Capture the cell that displays the provided text and extract its [x, y] central coordinate. 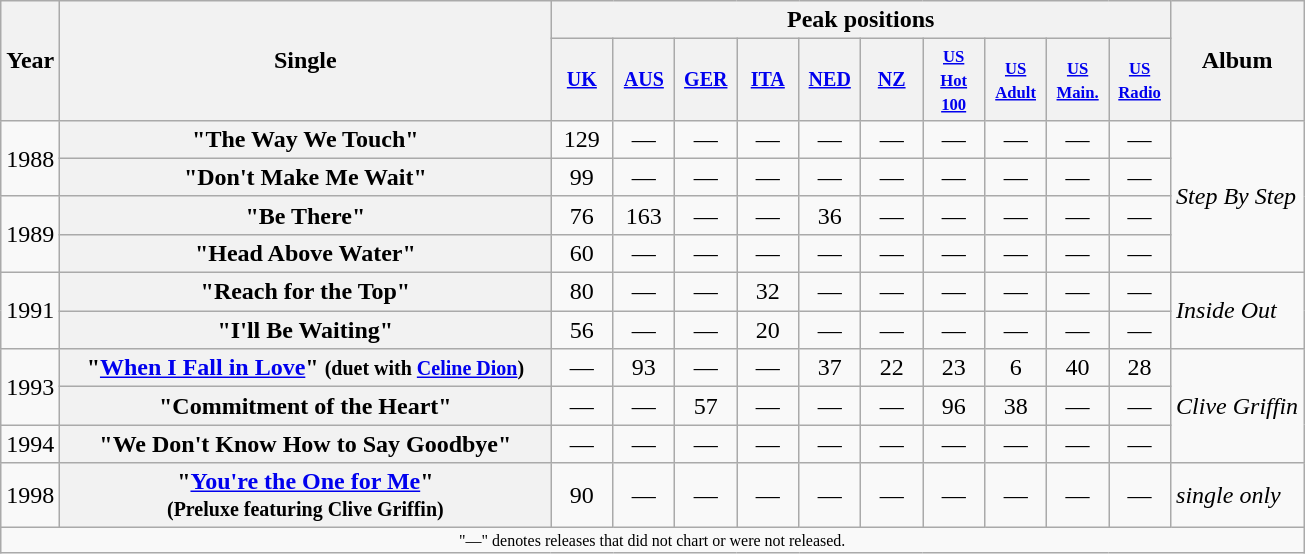
GER [706, 80]
Inside Out [1238, 311]
Album [1238, 61]
"Reach for the Top" [306, 292]
NED [830, 80]
USMain. [1078, 80]
76 [582, 215]
1993 [30, 387]
AUS [644, 80]
UK [582, 80]
"Be There" [306, 215]
57 [706, 406]
96 [954, 406]
USHot 100 [954, 80]
"The Way We Touch" [306, 139]
32 [768, 292]
"We Don't Know How to Say Goodbye" [306, 444]
56 [582, 330]
"Head Above Water" [306, 253]
90 [582, 496]
22 [892, 368]
Year [30, 61]
"When I Fall in Love" (duet with Celine Dion) [306, 368]
Peak positions [861, 20]
"I'll Be Waiting" [306, 330]
Single [306, 61]
20 [768, 330]
Step By Step [1238, 196]
28 [1140, 368]
ITA [768, 80]
Clive Griffin [1238, 406]
163 [644, 215]
"You're the One for Me" (Preluxe featuring Clive Griffin) [306, 496]
36 [830, 215]
1989 [30, 234]
99 [582, 177]
38 [1016, 406]
USRadio [1140, 80]
USAdult [1016, 80]
1994 [30, 444]
"—" denotes releases that did not chart or were not released. [652, 540]
80 [582, 292]
1991 [30, 311]
"Commitment of the Heart" [306, 406]
23 [954, 368]
"Don't Make Me Wait" [306, 177]
1988 [30, 158]
93 [644, 368]
60 [582, 253]
129 [582, 139]
40 [1078, 368]
1998 [30, 496]
37 [830, 368]
single only [1238, 496]
6 [1016, 368]
NZ [892, 80]
